Locate the cell with the specified text and output its (x, y) center coordinate. 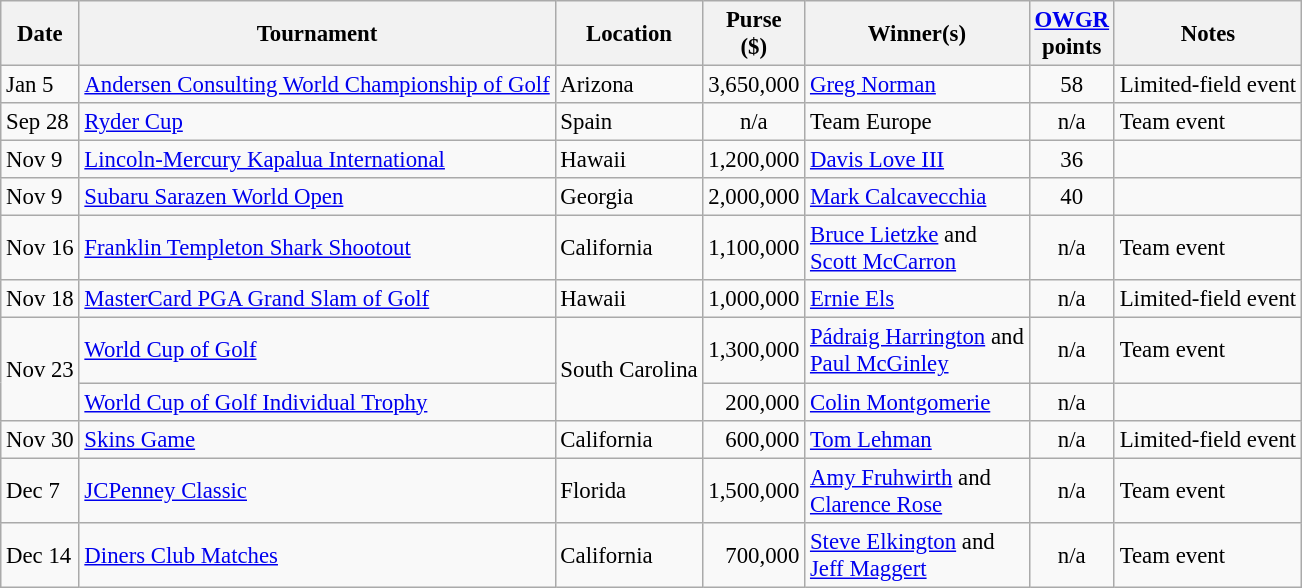
1,000,000 (754, 299)
Nov 23 (40, 369)
700,000 (754, 554)
Dec 14 (40, 554)
Nov 16 (40, 248)
Colin Montgomerie (917, 402)
Bruce Lietzke and Scott McCarron (917, 248)
Davis Love III (917, 160)
Mark Calcavecchia (917, 197)
Nov 30 (40, 439)
Pádraig Harrington and Paul McGinley (917, 350)
World Cup of Golf (317, 350)
1,100,000 (754, 248)
Sep 28 (40, 122)
Location (629, 34)
Georgia (629, 197)
Diners Club Matches (317, 554)
Tournament (317, 34)
Florida (629, 490)
Team Europe (917, 122)
1,500,000 (754, 490)
Tom Lehman (917, 439)
OWGRpoints (1072, 34)
36 (1072, 160)
40 (1072, 197)
Steve Elkington and Jeff Maggert (917, 554)
Andersen Consulting World Championship of Golf (317, 85)
Franklin Templeton Shark Shootout (317, 248)
Skins Game (317, 439)
Spain (629, 122)
58 (1072, 85)
Ernie Els (917, 299)
Dec 7 (40, 490)
Ryder Cup (317, 122)
600,000 (754, 439)
JCPenney Classic (317, 490)
Nov 18 (40, 299)
2,000,000 (754, 197)
3,650,000 (754, 85)
Purse($) (754, 34)
South Carolina (629, 369)
200,000 (754, 402)
Lincoln-Mercury Kapalua International (317, 160)
Date (40, 34)
Greg Norman (917, 85)
Subaru Sarazen World Open (317, 197)
Jan 5 (40, 85)
1,200,000 (754, 160)
1,300,000 (754, 350)
Notes (1208, 34)
MasterCard PGA Grand Slam of Golf (317, 299)
World Cup of Golf Individual Trophy (317, 402)
Arizona (629, 85)
Amy Fruhwirth and Clarence Rose (917, 490)
Winner(s) (917, 34)
